Capture the cell that displays the provided text and extract its (x, y) central coordinate. 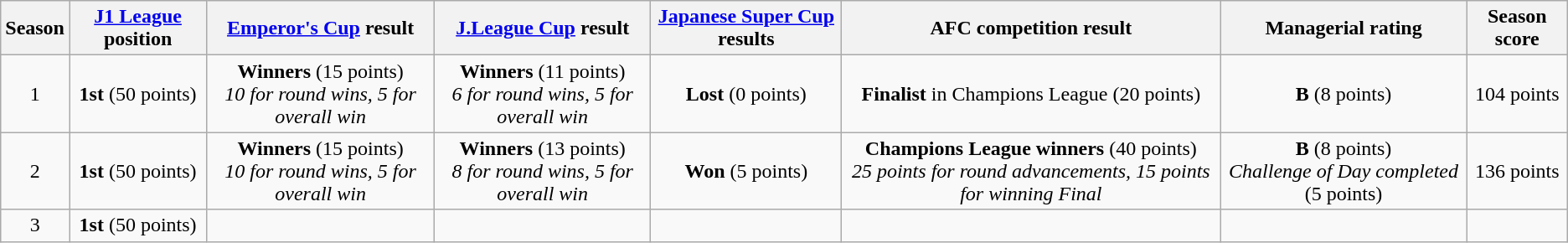
136 points (1517, 171)
1 (35, 94)
Finalist in Champions League (20 points) (1031, 94)
J1 League position (137, 28)
Lost (0 points) (746, 94)
Champions League winners (40 points)25 points for round advancements, 15 points for winning Final (1031, 171)
Won (5 points) (746, 171)
3 (35, 225)
Season score (1517, 28)
J.League Cup result (543, 28)
Winners (11 points)6 for round wins, 5 for overall win (543, 94)
Winners (13 points)8 for round wins, 5 for overall win (543, 171)
Emperor's Cup result (321, 28)
104 points (1517, 94)
Season (35, 28)
B (8 points)Challenge of Day completed (5 points) (1344, 171)
2 (35, 171)
Japanese Super Cup results (746, 28)
AFC competition result (1031, 28)
Managerial rating (1344, 28)
B (8 points) (1344, 94)
